Locate the cell with the specified text and output its [x, y] center coordinate. 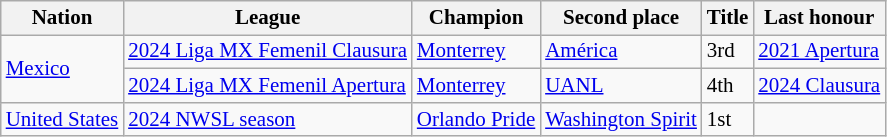
Nation [62, 18]
2021 Apertura [819, 52]
Last honour [819, 18]
Orlando Pride [476, 119]
Title [728, 18]
2024 Liga MX Femenil Apertura [268, 86]
3rd [728, 52]
League [268, 18]
Mexico [62, 69]
2024 NWSL season [268, 119]
Washington Spirit [621, 119]
1st [728, 119]
United States [62, 119]
Second place [621, 18]
UANL [621, 86]
2024 Liga MX Femenil Clausura [268, 52]
Champion [476, 18]
4th [728, 86]
América [621, 52]
2024 Clausura [819, 86]
